Capture the cell that displays the provided text and extract its (x, y) central coordinate. 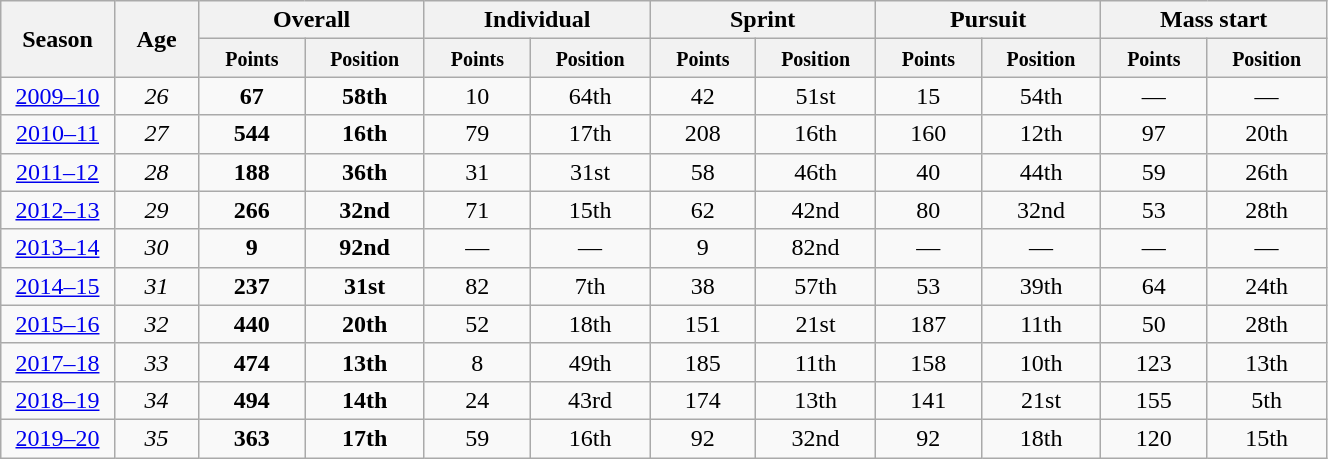
57th (816, 286)
160 (928, 134)
43rd (590, 400)
82 (477, 286)
29 (156, 210)
188 (252, 172)
42nd (816, 210)
24th (1267, 286)
123 (1154, 362)
2015–16 (58, 324)
Age (156, 39)
50 (1154, 324)
38 (703, 286)
80 (928, 210)
8 (477, 362)
2009–10 (58, 96)
Sprint (762, 20)
2010–11 (58, 134)
54th (1041, 96)
64 (1154, 286)
120 (1154, 438)
158 (928, 362)
64th (590, 96)
42 (703, 96)
82nd (816, 248)
67 (252, 96)
52 (477, 324)
58 (703, 172)
49th (590, 362)
474 (252, 362)
237 (252, 286)
2014–15 (58, 286)
Mass start (1214, 20)
26th (1267, 172)
187 (928, 324)
30 (156, 248)
10th (1041, 362)
Overall (312, 20)
266 (252, 210)
35 (156, 438)
62 (703, 210)
71 (477, 210)
185 (703, 362)
46th (816, 172)
2017–18 (58, 362)
39th (1041, 286)
32 (156, 324)
141 (928, 400)
2011–12 (58, 172)
36th (365, 172)
363 (252, 438)
34 (156, 400)
174 (703, 400)
494 (252, 400)
44th (1041, 172)
28 (156, 172)
5th (1267, 400)
12th (1041, 134)
7th (590, 286)
Individual (536, 20)
Pursuit (988, 20)
92nd (365, 248)
208 (703, 134)
33 (156, 362)
2018–19 (58, 400)
10 (477, 96)
544 (252, 134)
Season (58, 39)
97 (1154, 134)
2013–14 (58, 248)
26 (156, 96)
58th (365, 96)
51st (816, 96)
440 (252, 324)
2019–20 (58, 438)
15 (928, 96)
40 (928, 172)
155 (1154, 400)
79 (477, 134)
151 (703, 324)
24 (477, 400)
27 (156, 134)
2012–13 (58, 210)
14th (365, 400)
